Capture the cell that displays the provided text and extract its [X, Y] central coordinate. 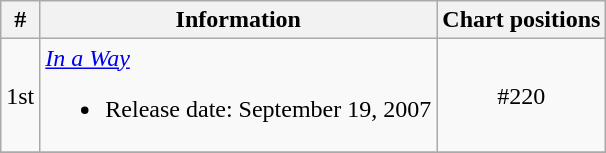
In a WayRelease date: September 19, 2007 [238, 96]
Information [238, 20]
1st [20, 96]
Chart positions [522, 20]
#220 [522, 96]
# [20, 20]
